Search for the cell housing the specified text and yield its (X, Y) center coordinate. 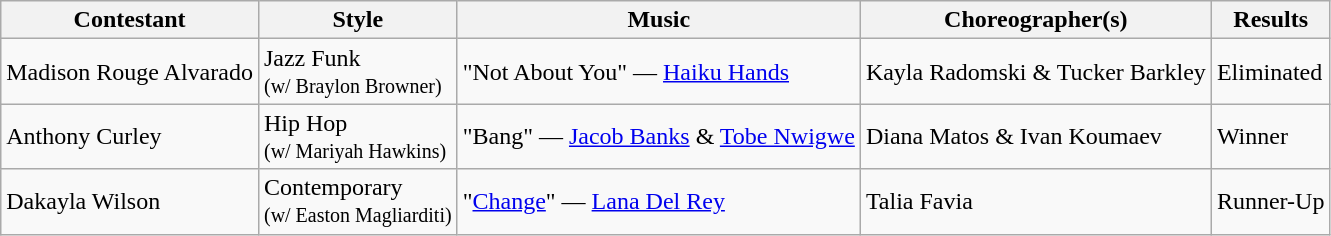
Jazz Funk(w/ Braylon Browner) (358, 72)
Anthony Curley (130, 136)
Hip Hop(w/ Mariyah Hawkins) (358, 136)
Style (358, 20)
Winner (1270, 136)
Choreographer(s) (1036, 20)
Talia Favia (1036, 202)
Contestant (130, 20)
Results (1270, 20)
Runner-Up (1270, 202)
Diana Matos & Ivan Koumaev (1036, 136)
Dakayla Wilson (130, 202)
Music (658, 20)
"Change" — Lana Del Rey (658, 202)
"Bang" — Jacob Banks & Tobe Nwigwe (658, 136)
Madison Rouge Alvarado (130, 72)
Eliminated (1270, 72)
Kayla Radomski & Tucker Barkley (1036, 72)
"Not About You" — Haiku Hands (658, 72)
Contemporary(w/ Easton Magliarditi) (358, 202)
